Capture the cell that displays the provided text and extract its (X, Y) central coordinate. 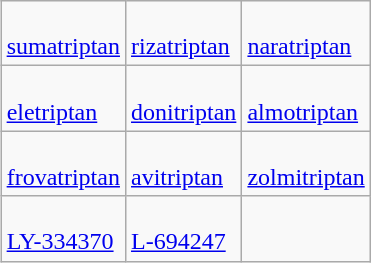
rizatriptan (183, 34)
eletriptan (63, 98)
avitriptan (183, 164)
almotriptan (306, 98)
naratriptan (306, 34)
sumatriptan (63, 34)
LY-334370 (63, 228)
donitriptan (183, 98)
frovatriptan (63, 164)
zolmitriptan (306, 164)
L-694247 (183, 228)
